Detect which cell encompasses the target text, then output its [x, y] center coordinate. 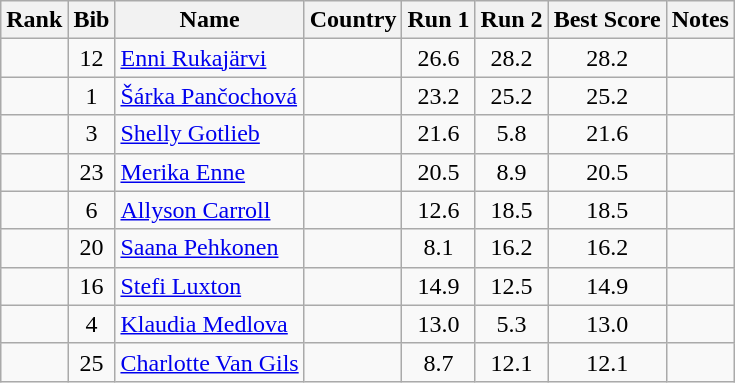
12.6 [438, 210]
Šárka Pančochová [210, 96]
3 [92, 134]
16 [92, 286]
Enni Rukajärvi [210, 58]
23 [92, 172]
Best Score [607, 20]
25 [92, 362]
5.3 [512, 324]
12 [92, 58]
5.8 [512, 134]
Country [353, 20]
1 [92, 96]
Run 2 [512, 20]
4 [92, 324]
20 [92, 248]
6 [92, 210]
Name [210, 20]
8.9 [512, 172]
8.1 [438, 248]
Merika Enne [210, 172]
Shelly Gotlieb [210, 134]
Stefi Luxton [210, 286]
Rank [34, 20]
Allyson Carroll [210, 210]
12.5 [512, 286]
Klaudia Medlova [210, 324]
8.7 [438, 362]
Bib [92, 20]
Run 1 [438, 20]
Notes [700, 20]
Saana Pehkonen [210, 248]
Charlotte Van Gils [210, 362]
26.6 [438, 58]
23.2 [438, 96]
